Scan for the cell matching the given text and deliver its (X, Y) coordinate at center. 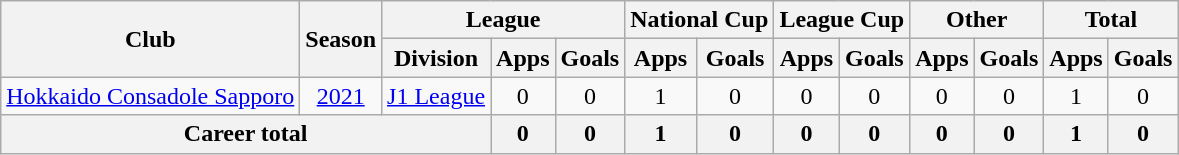
2021 (341, 96)
League (504, 20)
Season (341, 39)
Division (436, 58)
League Cup (842, 20)
J1 League (436, 96)
National Cup (700, 20)
Hokkaido Consadole Sapporo (150, 96)
Club (150, 39)
Career total (246, 134)
Other (977, 20)
Total (1111, 20)
